Capture the cell that displays the provided text and extract its (X, Y) central coordinate. 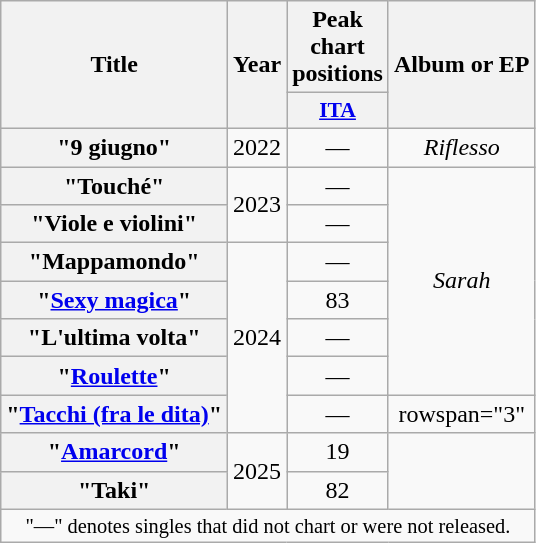
2022 (258, 147)
Peak chart positions (338, 47)
ITA (338, 111)
"Tacchi (fra le dita)" (114, 414)
2024 (258, 338)
83 (338, 300)
"9 giugno" (114, 147)
2023 (258, 204)
"Sexy magica" (114, 300)
"Amarcord" (114, 452)
"Roulette" (114, 376)
Year (258, 65)
2025 (258, 471)
Riflesso (462, 147)
"L'ultima volta" (114, 338)
"Taki" (114, 490)
Album or EP (462, 65)
Title (114, 65)
19 (338, 452)
82 (338, 490)
"—" denotes singles that did not chart or were not released. (268, 526)
rowspan="3" (462, 414)
Sarah (462, 280)
"Touché" (114, 185)
"Viole e violini" (114, 224)
"Mappamondo" (114, 262)
